Pinpoint the cell where the given text exists, returning its (X, Y) midpoint coordinate. 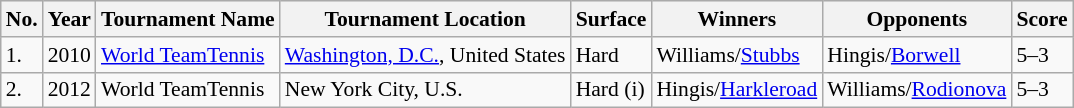
Williams/Stubbs (736, 55)
Hard (612, 55)
New York City, U.S. (426, 90)
Hingis/Borwell (916, 55)
Opponents (916, 19)
Tournament Name (188, 19)
Score (1042, 19)
2. (22, 90)
1. (22, 55)
Washington, D.C., United States (426, 55)
2010 (70, 55)
Williams/Rodionova (916, 90)
Year (70, 19)
Tournament Location (426, 19)
2012 (70, 90)
Surface (612, 19)
Winners (736, 19)
Hard (i) (612, 90)
No. (22, 19)
Hingis/Harkleroad (736, 90)
